Find where the given text appears and provide that cell's center as (X, Y) coordinate. 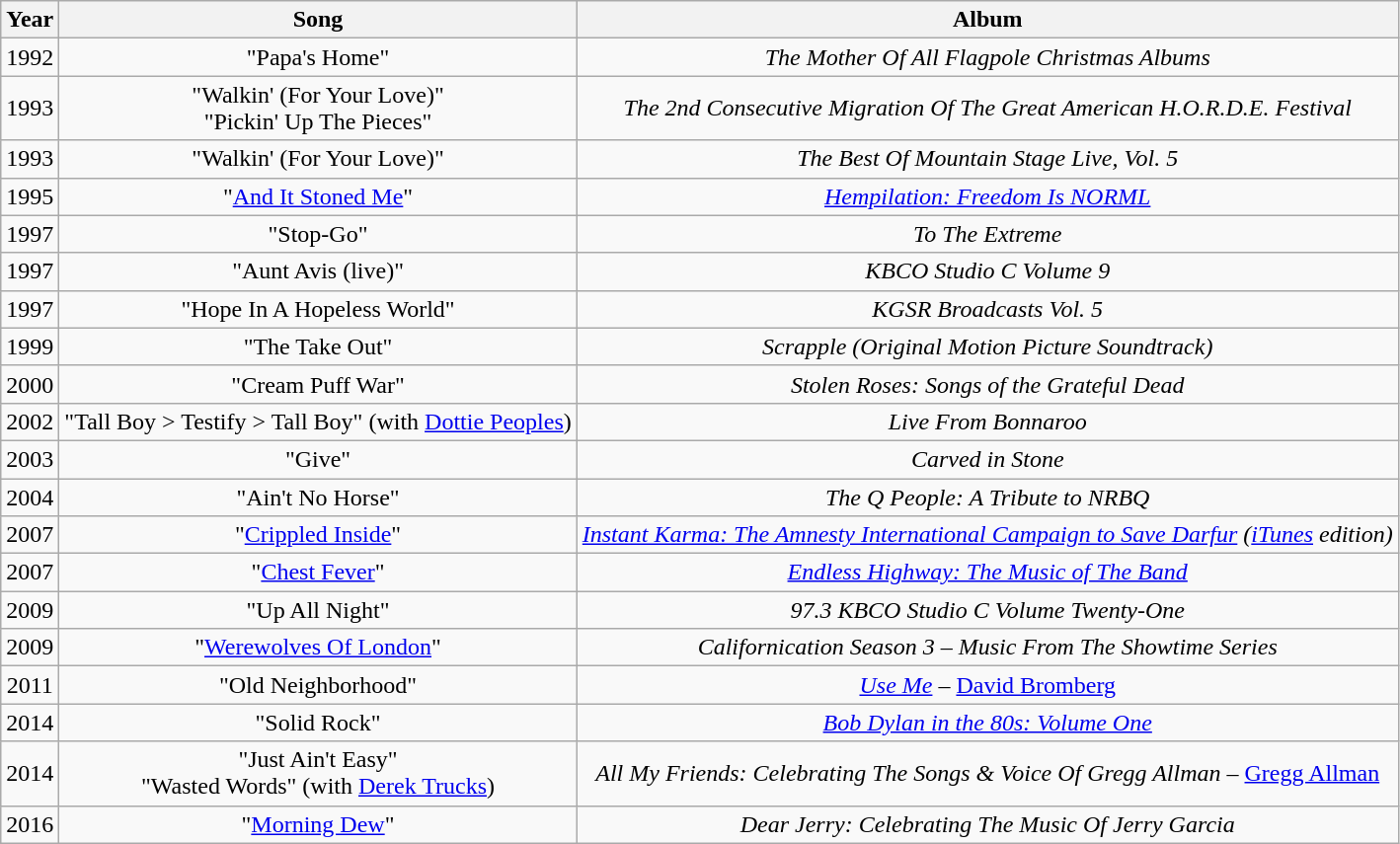
"Papa's Home" (318, 57)
"Stop-Go" (318, 234)
2004 (30, 497)
"Old Neighborhood" (318, 685)
Instant Karma: The Amnesty International Campaign to Save Darfur (iTunes edition) (987, 535)
"Werewolves Of London" (318, 648)
Use Me – David Bromberg (987, 685)
"Give" (318, 459)
Californication Season 3 – Music From The Showtime Series (987, 648)
KBCO Studio C Volume 9 (987, 271)
"The Take Out" (318, 346)
The 2nd Consecutive Migration Of The Great American H.O.R.D.E. Festival (987, 109)
The Best Of Mountain Stage Live, Vol. 5 (987, 159)
1995 (30, 196)
"Morning Dew" (318, 824)
Year (30, 20)
Bob Dylan in the 80s: Volume One (987, 723)
"Chest Fever" (318, 573)
Stolen Roses: Songs of the Grateful Dead (987, 384)
2000 (30, 384)
"Up All Night" (318, 610)
97.3 KBCO Studio C Volume Twenty-One (987, 610)
Carved in Stone (987, 459)
"Crippled Inside" (318, 535)
"Just Ain't Easy""Wasted Words" (with Derek Trucks) (318, 774)
To The Extreme (987, 234)
"Tall Boy > Testify > Tall Boy" (with Dottie Peoples) (318, 422)
KGSR Broadcasts Vol. 5 (987, 309)
"Solid Rock" (318, 723)
"Walkin' (For Your Love)""Pickin' Up The Pieces" (318, 109)
1999 (30, 346)
All My Friends: Celebrating The Songs & Voice Of Gregg Allman – Gregg Allman (987, 774)
2016 (30, 824)
2011 (30, 685)
Endless Highway: The Music of The Band (987, 573)
1992 (30, 57)
The Q People: A Tribute to NRBQ (987, 497)
Dear Jerry: Celebrating The Music Of Jerry Garcia (987, 824)
Song (318, 20)
Live From Bonnaroo (987, 422)
Hempilation: Freedom Is NORML (987, 196)
"Ain't No Horse" (318, 497)
"Walkin' (For Your Love)" (318, 159)
"Cream Puff War" (318, 384)
"Hope In A Hopeless World" (318, 309)
The Mother Of All Flagpole Christmas Albums (987, 57)
"And It Stoned Me" (318, 196)
2003 (30, 459)
Album (987, 20)
Scrapple (Original Motion Picture Soundtrack) (987, 346)
"Aunt Avis (live)" (318, 271)
2002 (30, 422)
